Output the [X, Y] coordinate of the center of the cell containing the given text.  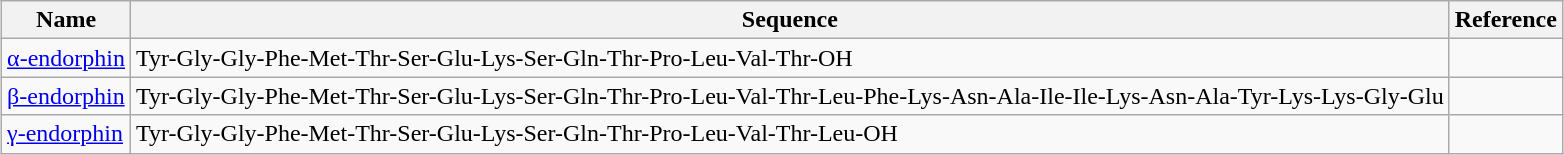
γ-endorphin [66, 134]
Reference [1506, 20]
Name [66, 20]
α-endorphin [66, 58]
Sequence [790, 20]
Tyr-Gly-Gly-Phe-Met-Thr-Ser-Glu-Lys-Ser-Gln-Thr-Pro-Leu-Val-Thr-Leu-OH [790, 134]
Tyr-Gly-Gly-Phe-Met-Thr-Ser-Glu-Lys-Ser-Gln-Thr-Pro-Leu-Val-Thr-Leu-Phe-Lys-Asn-Ala-Ile-Ile-Lys-Asn-Ala-Tyr-Lys-Lys-Gly-Glu [790, 96]
Tyr-Gly-Gly-Phe-Met-Thr-Ser-Glu-Lys-Ser-Gln-Thr-Pro-Leu-Val-Thr-OH [790, 58]
β-endorphin [66, 96]
